Determine the [x, y] coordinate at the center of the cell enclosing the given text.  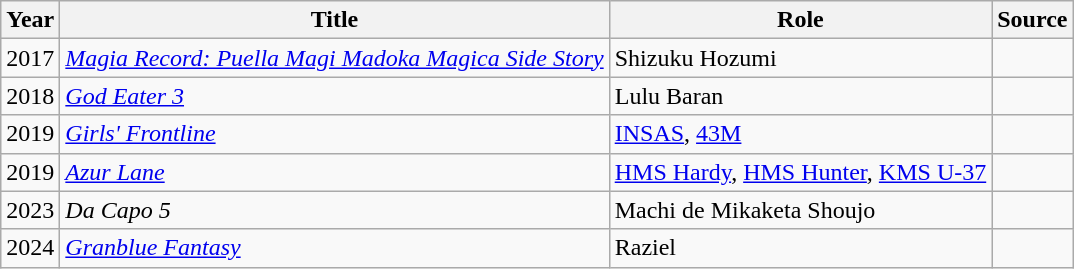
HMS Hardy, HMS Hunter, KMS U-37 [800, 172]
2023 [30, 210]
Granblue Fantasy [334, 248]
Machi de Mikaketa Shoujo [800, 210]
Year [30, 20]
Raziel [800, 248]
Azur Lane [334, 172]
God Eater 3 [334, 96]
Girls' Frontline [334, 134]
2024 [30, 248]
Da Capo 5 [334, 210]
Magia Record: Puella Magi Madoka Magica Side Story [334, 58]
Source [1032, 20]
INSAS, 43M [800, 134]
Shizuku Hozumi [800, 58]
Role [800, 20]
Title [334, 20]
Lulu Baran [800, 96]
2017 [30, 58]
2018 [30, 96]
